Provide the (X, Y) coordinate of the cell's center where the given text is located.  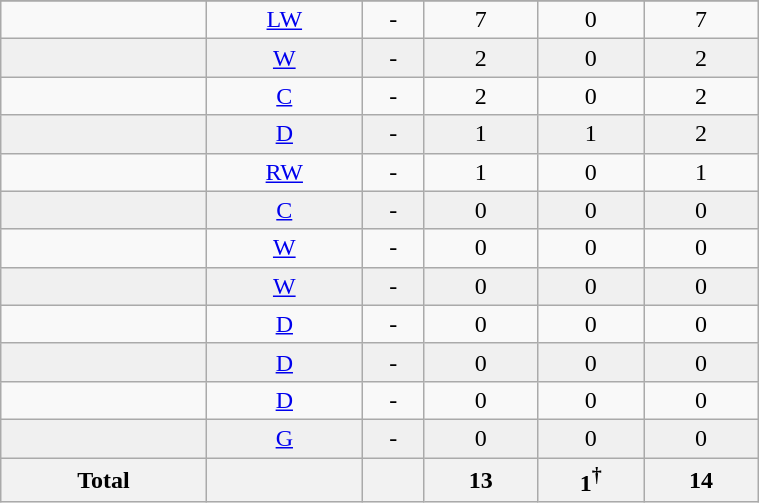
14 (700, 480)
RW (284, 172)
13 (480, 480)
1† (590, 480)
G (284, 438)
LW (284, 20)
Total (104, 480)
